From the cell containing the given text, extract its center point as [X, Y] coordinate. 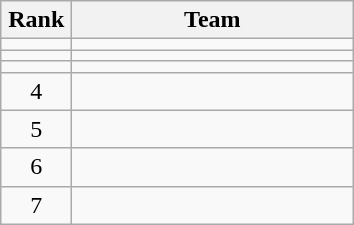
4 [36, 91]
Rank [36, 20]
5 [36, 129]
7 [36, 205]
6 [36, 167]
Team [212, 20]
